Extract the [X, Y] coordinate from the center of the cell holding the provided text.  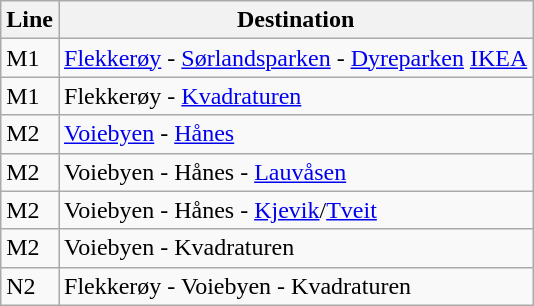
Voiebyen - Hånes - Lauvåsen [295, 172]
N2 [30, 286]
Flekkerøy - Kvadraturen [295, 96]
Flekkerøy - Sørlandsparken - Dyreparken IKEA [295, 58]
Voiebyen - Kvadraturen [295, 248]
Voiebyen - Hånes - Kjevik/Tveit [295, 210]
Line [30, 20]
Destination [295, 20]
Voiebyen - Hånes [295, 134]
Flekkerøy - Voiebyen - Kvadraturen [295, 286]
